Locate the cell with the specified text and output its [x, y] center coordinate. 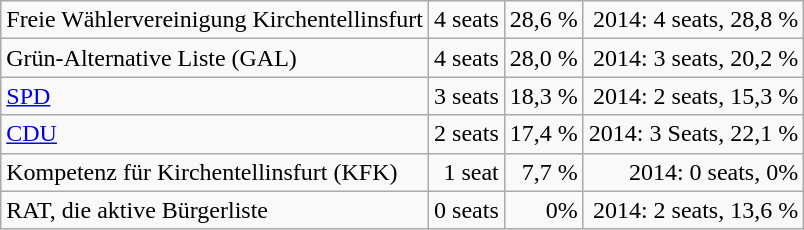
2014: 3 Seats, 22,1 % [693, 134]
Freie Wählervereinigung Kirchentellinsfurt [215, 20]
1 seat [467, 172]
7,7 % [544, 172]
0% [544, 210]
28,0 % [544, 58]
Grün-Alternative Liste (GAL) [215, 58]
2014: 2 seats, 15,3 % [693, 96]
28,6 % [544, 20]
2 seats [467, 134]
3 seats [467, 96]
0 seats [467, 210]
2014: 0 seats, 0% [693, 172]
CDU [215, 134]
2014: 2 seats, 13,6 % [693, 210]
2014: 4 seats, 28,8 % [693, 20]
18,3 % [544, 96]
17,4 % [544, 134]
2014: 3 seats, 20,2 % [693, 58]
RAT, die aktive Bürgerliste [215, 210]
SPD [215, 96]
Kompetenz für Kirchentellinsfurt (KFK) [215, 172]
